Extract the [X, Y] coordinate from the center of the cell holding the provided text.  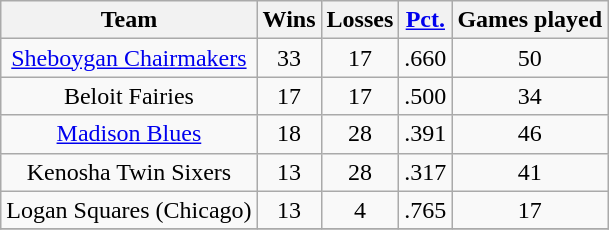
50 [530, 58]
Kenosha Twin Sixers [129, 172]
Logan Squares (Chicago) [129, 210]
Losses [360, 20]
Team [129, 20]
34 [530, 96]
Madison Blues [129, 134]
Pct. [426, 20]
Wins [289, 20]
.765 [426, 210]
33 [289, 58]
Beloit Fairies [129, 96]
.500 [426, 96]
.317 [426, 172]
41 [530, 172]
.391 [426, 134]
Games played [530, 20]
46 [530, 134]
.660 [426, 58]
18 [289, 134]
4 [360, 210]
Sheboygan Chairmakers [129, 58]
